Extract the (x, y) coordinate from the center of the cell holding the provided text.  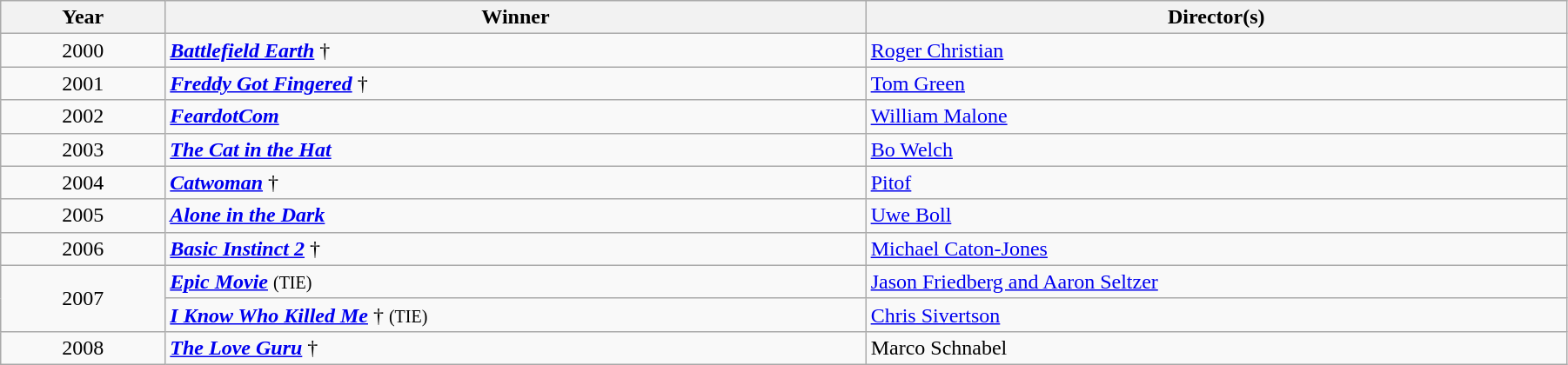
Pitof (1216, 182)
Battlefield Earth † (515, 50)
2000 (84, 50)
FeardotCom (515, 116)
Bo Welch (1216, 149)
Uwe Boll (1216, 216)
William Malone (1216, 116)
The Cat in the Hat (515, 149)
Alone in the Dark (515, 216)
2001 (84, 83)
I Know Who Killed Me † (TIE) (515, 315)
Tom Green (1216, 83)
Year (84, 17)
The Love Guru † (515, 348)
2006 (84, 249)
Winner (515, 17)
2002 (84, 116)
2005 (84, 216)
2003 (84, 149)
2008 (84, 348)
Basic Instinct 2 † (515, 249)
Catwoman † (515, 182)
Roger Christian (1216, 50)
Epic Movie (TIE) (515, 282)
Jason Friedberg and Aaron Seltzer (1216, 282)
Director(s) (1216, 17)
Chris Sivertson (1216, 315)
Marco Schnabel (1216, 348)
2007 (84, 298)
Freddy Got Fingered † (515, 83)
2004 (84, 182)
Michael Caton-Jones (1216, 249)
